Search for the cell housing the specified text and yield its (x, y) center coordinate. 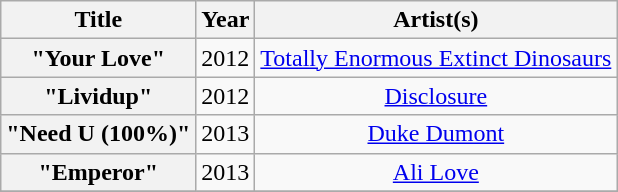
Totally Enormous Extinct Dinosaurs (436, 58)
Year (226, 20)
Disclosure (436, 96)
Ali Love (436, 172)
Title (98, 20)
Duke Dumont (436, 134)
Artist(s) (436, 20)
"Your Love" (98, 58)
"Need U (100%)" (98, 134)
"Emperor" (98, 172)
"Lividup" (98, 96)
